Identify which cell holds the provided text, then report its [x, y] central coordinate. 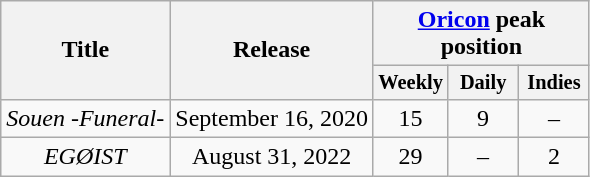
September 16, 2020 [272, 118]
2 [554, 157]
Weekly [410, 83]
Indies [554, 83]
August 31, 2022 [272, 157]
Souen -Funeral- [86, 118]
Oricon peak position [481, 34]
EGØIST [86, 157]
Release [272, 50]
9 [484, 118]
Title [86, 50]
Daily [484, 83]
15 [410, 118]
29 [410, 157]
